Extract the [X, Y] coordinate from the center of the cell holding the provided text.  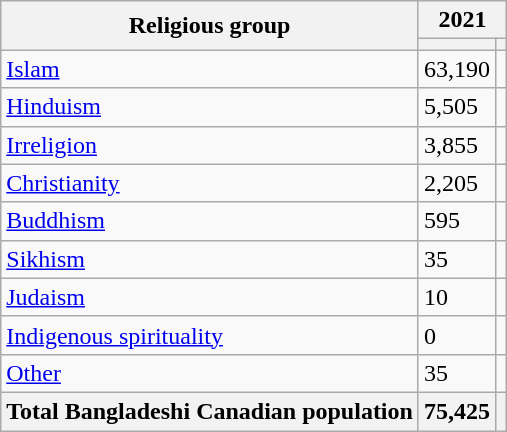
Christianity [210, 183]
Sikhism [210, 259]
Other [210, 373]
Hinduism [210, 107]
0 [456, 335]
595 [456, 221]
5,505 [456, 107]
10 [456, 297]
Total Bangladeshi Canadian population [210, 411]
63,190 [456, 69]
Judaism [210, 297]
Irreligion [210, 145]
Religious group [210, 26]
75,425 [456, 411]
Indigenous spirituality [210, 335]
Buddhism [210, 221]
3,855 [456, 145]
Islam [210, 69]
2,205 [456, 183]
2021 [462, 20]
